Return (x, y) of the center of cell containing provided text 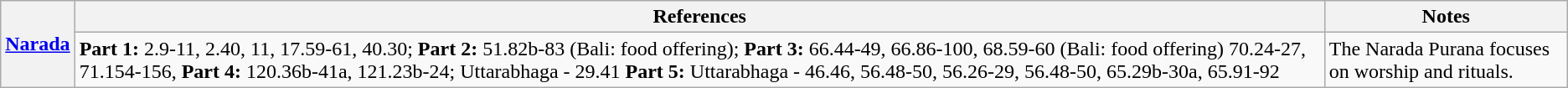
Notes (1446, 17)
References (699, 17)
The Narada Purana focuses on worship and rituals. (1446, 60)
Narada (38, 44)
